Find where the given text appears and provide that cell's center as [x, y] coordinate. 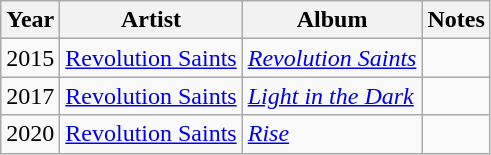
Artist [151, 20]
Notes [456, 20]
Rise [332, 134]
Year [30, 20]
Light in the Dark [332, 96]
2020 [30, 134]
2015 [30, 58]
Album [332, 20]
2017 [30, 96]
